Search for the cell housing the specified text and yield its [x, y] center coordinate. 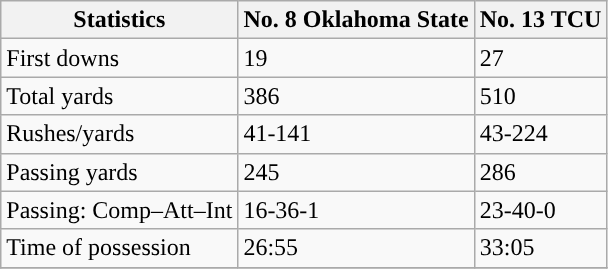
Passing: Comp–Att–Int [120, 210]
Passing yards [120, 172]
43-224 [540, 134]
Total yards [120, 96]
No. 13 TCU [540, 20]
26:55 [356, 248]
286 [540, 172]
Rushes/yards [120, 134]
19 [356, 58]
No. 8 Oklahoma State [356, 20]
23-40-0 [540, 210]
510 [540, 96]
245 [356, 172]
33:05 [540, 248]
16-36-1 [356, 210]
27 [540, 58]
Statistics [120, 20]
41-141 [356, 134]
Time of possession [120, 248]
First downs [120, 58]
386 [356, 96]
